For the text-containing cell, return its midpoint in [x, y] coordinate format. 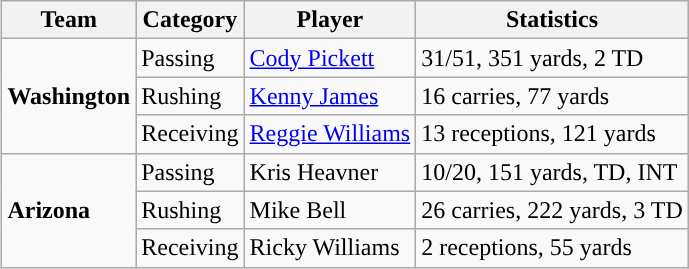
26 carries, 222 yards, 3 TD [552, 210]
Team [69, 20]
10/20, 151 yards, TD, INT [552, 172]
Player [330, 20]
Arizona [69, 210]
Category [190, 20]
Kris Heavner [330, 172]
Reggie Williams [330, 134]
Kenny James [330, 96]
Cody Pickett [330, 58]
13 receptions, 121 yards [552, 134]
31/51, 351 yards, 2 TD [552, 58]
16 carries, 77 yards [552, 96]
2 receptions, 55 yards [552, 248]
Statistics [552, 20]
Washington [69, 96]
Mike Bell [330, 210]
Ricky Williams [330, 248]
